Return [x, y] of the center of cell containing provided text 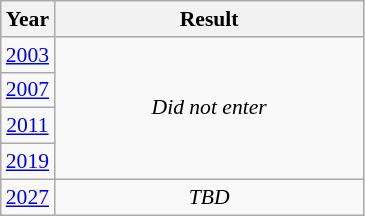
2019 [28, 162]
2003 [28, 55]
2011 [28, 126]
TBD [209, 197]
2007 [28, 90]
2027 [28, 197]
Result [209, 19]
Did not enter [209, 108]
Year [28, 19]
